Search for the cell housing the specified text and yield its (X, Y) center coordinate. 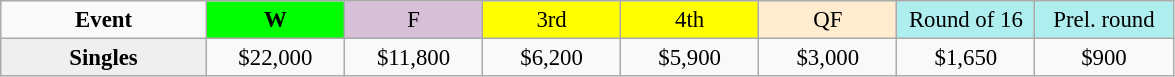
$22,000 (275, 58)
$1,650 (966, 58)
$900 (1104, 58)
F (413, 20)
$3,000 (828, 58)
Singles (104, 58)
QF (828, 20)
Round of 16 (966, 20)
$6,200 (552, 58)
W (275, 20)
$5,900 (690, 58)
Event (104, 20)
3rd (552, 20)
Prel. round (1104, 20)
4th (690, 20)
$11,800 (413, 58)
